Scan for the cell matching the given text and deliver its (x, y) coordinate at center. 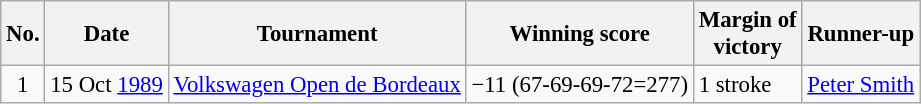
Winning score (580, 34)
Tournament (317, 34)
15 Oct 1989 (106, 85)
−11 (67-69-69-72=277) (580, 85)
Peter Smith (861, 85)
1 (23, 85)
No. (23, 34)
Margin ofvictory (748, 34)
Volkswagen Open de Bordeaux (317, 85)
Date (106, 34)
1 stroke (748, 85)
Runner-up (861, 34)
